Output the (X, Y) coordinate of the center of the cell containing the given text.  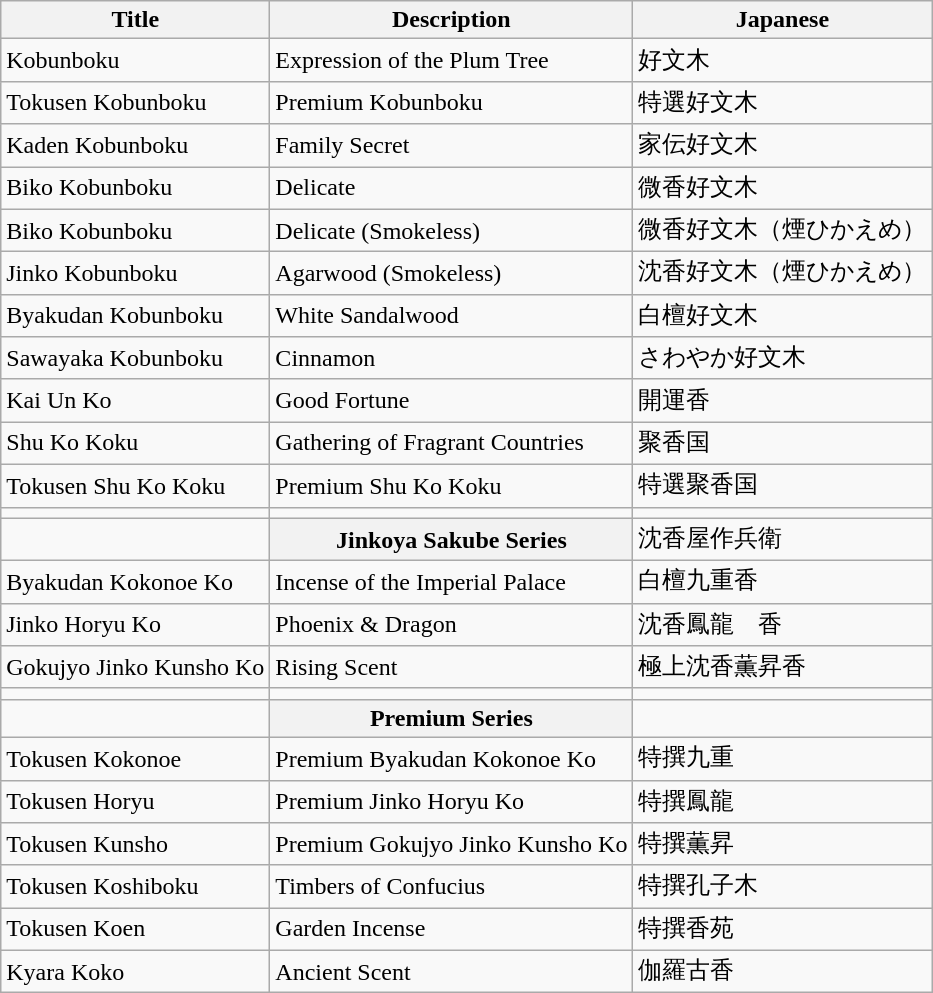
Family Secret (452, 146)
Byakudan Kokonoe Ko (136, 582)
Jinko Kobunboku (136, 274)
Phoenix & Dragon (452, 624)
White Sandalwood (452, 316)
Premium Shu Ko Koku (452, 486)
さわやか好文木 (782, 358)
Premium Gokujyo Jinko Kunsho Ko (452, 844)
Gathering of Fragrant Countries (452, 444)
Delicate (Smokeless) (452, 230)
Agarwood (Smokeless) (452, 274)
特撰孔子木 (782, 886)
微香好文木 (782, 188)
Shu Ko Koku (136, 444)
Rising Scent (452, 668)
特撰薫昇 (782, 844)
特撰鳳龍 (782, 802)
Jinkoya Sakube Series (452, 540)
聚香国 (782, 444)
微香好文木（煙ひかえめ） (782, 230)
Cinnamon (452, 358)
Incense of the Imperial Palace (452, 582)
Title (136, 20)
Sawayaka Kobunboku (136, 358)
沈香屋作兵衛 (782, 540)
Expression of the Plum Tree (452, 60)
Ancient Scent (452, 972)
白檀九重香 (782, 582)
Timbers of Confucius (452, 886)
Delicate (452, 188)
Premium Byakudan Kokonoe Ko (452, 758)
Tokusen Horyu (136, 802)
特撰香苑 (782, 930)
Tokusen Koen (136, 930)
好文木 (782, 60)
Garden Incense (452, 930)
開運香 (782, 400)
極上沈香薫昇香 (782, 668)
Tokusen Kunsho (136, 844)
Gokujyo Jinko Kunsho Ko (136, 668)
Tokusen Koshiboku (136, 886)
特選聚香国 (782, 486)
Premium Series (452, 718)
特撰九重 (782, 758)
Jinko Horyu Ko (136, 624)
Tokusen Kokonoe (136, 758)
沈香鳳龍 香 (782, 624)
Kyara Koko (136, 972)
Kaden Kobunboku (136, 146)
家伝好文木 (782, 146)
沈香好文木（煙ひかえめ） (782, 274)
Byakudan Kobunboku (136, 316)
Kai Un Ko (136, 400)
Japanese (782, 20)
Premium Kobunboku (452, 102)
Kobunboku (136, 60)
Tokusen Shu Ko Koku (136, 486)
Premium Jinko Horyu Ko (452, 802)
Tokusen Kobunboku (136, 102)
伽羅古香 (782, 972)
白檀好文木 (782, 316)
特選好文木 (782, 102)
Good Fortune (452, 400)
Description (452, 20)
